Pinpoint the cell where the given text exists, returning its [x, y] midpoint coordinate. 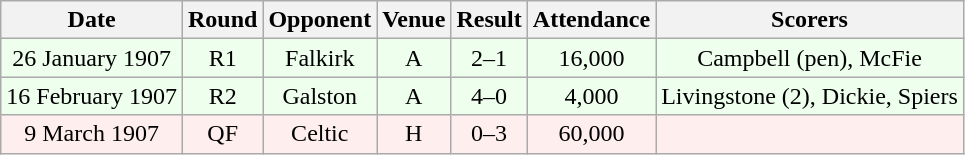
Celtic [320, 134]
0–3 [489, 134]
Result [489, 20]
Opponent [320, 20]
4,000 [591, 96]
Galston [320, 96]
Falkirk [320, 58]
Round [222, 20]
2–1 [489, 58]
Attendance [591, 20]
Venue [414, 20]
4–0 [489, 96]
Scorers [810, 20]
Campbell (pen), McFie [810, 58]
R2 [222, 96]
R1 [222, 58]
26 January 1907 [92, 58]
H [414, 134]
60,000 [591, 134]
Livingstone (2), Dickie, Spiers [810, 96]
9 March 1907 [92, 134]
QF [222, 134]
Date [92, 20]
16,000 [591, 58]
16 February 1907 [92, 96]
